Return the [x, y] coordinate for the center point of the cell that contains the specified text.  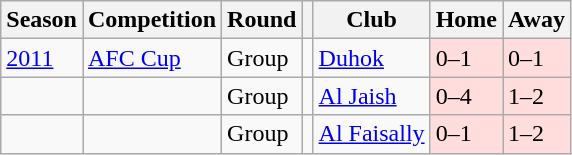
Season [42, 20]
Round [262, 20]
0–4 [466, 96]
Duhok [372, 58]
AFC Cup [152, 58]
Club [372, 20]
Al Jaish [372, 96]
Al Faisally [372, 134]
Home [466, 20]
Away [536, 20]
Competition [152, 20]
2011 [42, 58]
